From the cell containing the given text, extract its center point as [X, Y] coordinate. 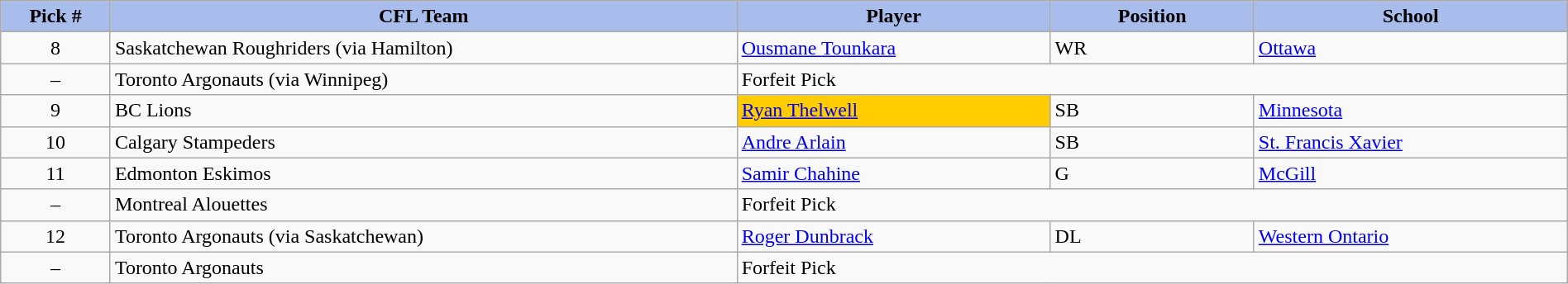
School [1411, 17]
McGill [1411, 173]
DL [1152, 236]
Calgary Stampeders [423, 142]
Samir Chahine [893, 173]
Player [893, 17]
St. Francis Xavier [1411, 142]
Saskatchewan Roughriders (via Hamilton) [423, 48]
Ottawa [1411, 48]
Ousmane Tounkara [893, 48]
CFL Team [423, 17]
Toronto Argonauts (via Winnipeg) [423, 79]
BC Lions [423, 111]
9 [56, 111]
Montreal Alouettes [423, 205]
12 [56, 236]
Toronto Argonauts (via Saskatchewan) [423, 236]
8 [56, 48]
WR [1152, 48]
11 [56, 173]
Western Ontario [1411, 236]
Roger Dunbrack [893, 236]
G [1152, 173]
Andre Arlain [893, 142]
10 [56, 142]
Ryan Thelwell [893, 111]
Toronto Argonauts [423, 267]
Edmonton Eskimos [423, 173]
Pick # [56, 17]
Minnesota [1411, 111]
Position [1152, 17]
